Determine the (x, y) coordinate at the center of the cell enclosing the given text.  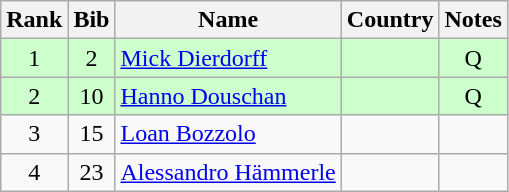
10 (92, 96)
4 (34, 172)
Notes (473, 20)
Bib (92, 20)
1 (34, 58)
Loan Bozzolo (228, 134)
Hanno Douschan (228, 96)
23 (92, 172)
Mick Dierdorff (228, 58)
Alessandro Hämmerle (228, 172)
Name (228, 20)
15 (92, 134)
3 (34, 134)
Rank (34, 20)
Country (390, 20)
